Provide the [X, Y] coordinate of the cell's center where the given text is located.  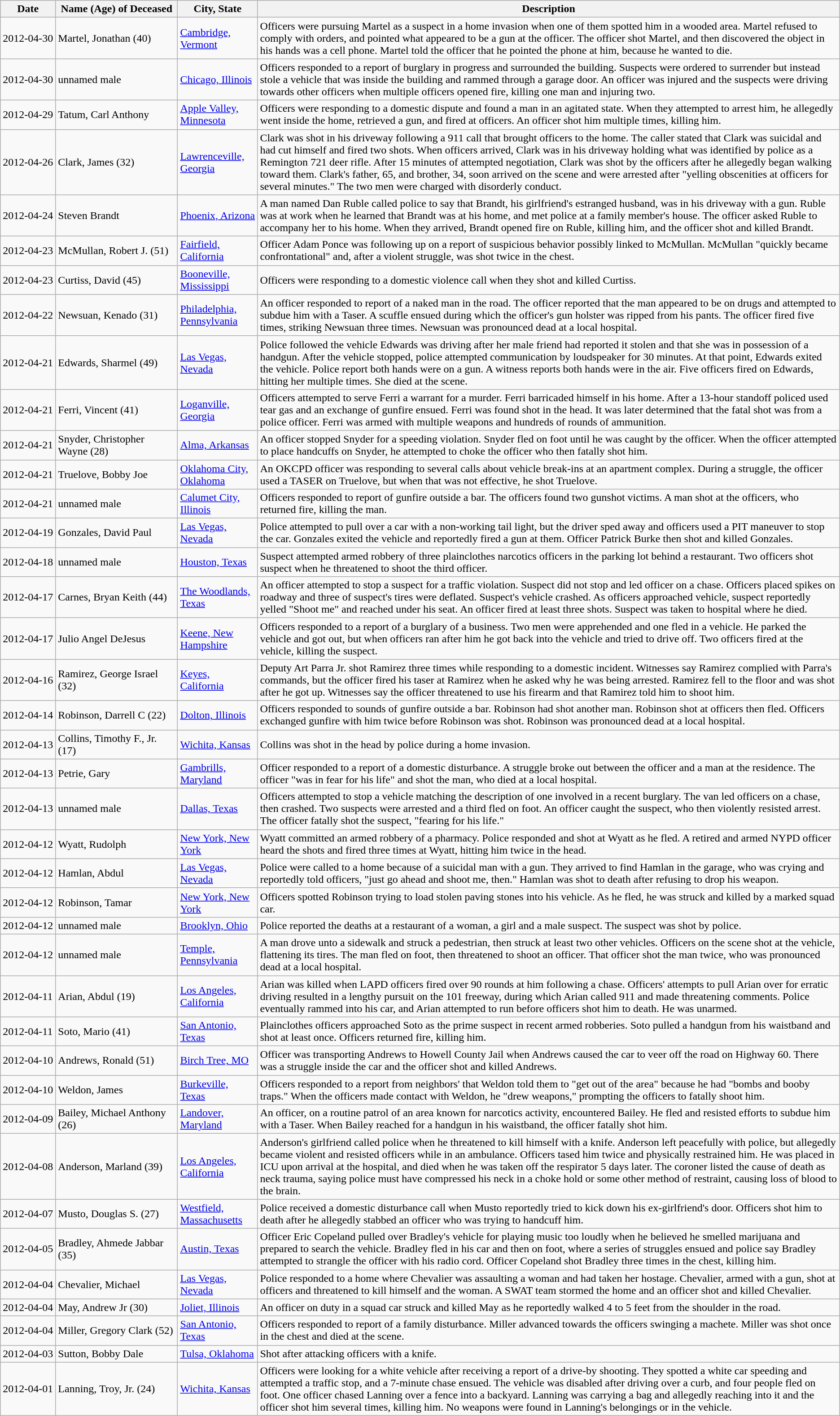
Sutton, Bobby Dale [117, 1354]
2012-04-10 [28, 1090]
Alma, Arkansas [218, 445]
Tatum, Carl Anthony [117, 115]
Officers spotted Robinson trying to load stolen paving stones into his vehicle. As he fled, he was struck and killed by a marked squad car. [548, 902]
Westfield, Massachusetts [218, 1214]
Soto, Mario (41) [117, 1031]
Name (Age) of Deceased [117, 9]
Martel, Jonathan (40) [117, 38]
Houston, Texas [218, 562]
Temple, Pennsylvania [218, 955]
2012-04-29 [28, 115]
Cambridge, Vermont [218, 38]
2012-04-19 [28, 533]
Snyder, Christopher Wayne (28) [117, 445]
2012-04-16 [28, 680]
2012‑04‑30 [28, 38]
City, State [218, 9]
2012-04-26 [28, 162]
Dallas, Texas [218, 809]
Officers were responding to a domestic violence call when they shot and killed Curtiss. [548, 280]
Curtiss, David (45) [117, 280]
2012-04-01 [28, 1389]
Phoenix, Arizona [218, 215]
Dolton, Illinois [218, 715]
Birch Tree, MO [218, 1061]
Booneville, Mississippi [218, 280]
2012-04-30 [28, 79]
Robinson, Darrell C (22) [117, 715]
Musto, Douglas S. (27) [117, 1214]
2012-04-24 [28, 215]
Philadelphia, Pennsylvania [218, 315]
Robinson, Tamar [117, 902]
2012-04-07 [28, 1214]
Edwards, Sharmel (49) [117, 363]
Burkeville, Texas [218, 1090]
2012-04-22 [28, 315]
Brooklyn, Ohio [218, 925]
Arian, Abdul (19) [117, 996]
Anderson, Marland (39) [117, 1166]
An officer on duty in a squad car struck and killed May as he reportedly walked 4 to 5 feet from the shoulder in the road. [548, 1307]
Newsuan, Kenado (31) [117, 315]
Collins, Timothy F., Jr. (17) [117, 744]
Gambrills, Maryland [218, 774]
Weldon, James [117, 1090]
Gonzales, David Paul [117, 533]
Description [548, 9]
May, Andrew Jr (30) [117, 1307]
Steven Brandt [117, 215]
Tulsa, Oklahoma [218, 1354]
Miller, Gregory Clark (52) [117, 1330]
Oklahoma City, Oklahoma [218, 474]
Clark, James (32) [117, 162]
2012-04-18 [28, 562]
Loganville, Georgia [218, 410]
Date [28, 9]
Ramirez, George Israel (32) [117, 680]
Chevalier, Michael [117, 1284]
2012-04-03 [28, 1354]
Truelove, Bobby Joe [117, 474]
Keene, New Hampshire [218, 639]
Keyes, California [218, 680]
Lawrenceville, Georgia [218, 162]
Police reported the deaths at a restaurant of a woman, a girl and a male suspect. The suspect was shot by police. [548, 925]
Wyatt, Rudolph [117, 844]
2012-04-05 [28, 1249]
Lanning, Troy, Jr. (24) [117, 1389]
2012-04-08 [28, 1166]
Chicago, Illinois [218, 79]
2012‑04‑10 [28, 1061]
McMullan, Robert J. (51) [117, 250]
Austin, Texas [218, 1249]
Landover, Maryland [218, 1119]
The Woodlands, Texas [218, 597]
2012-04-09 [28, 1119]
Apple Valley, Minnesota [218, 115]
Shot after attacking officers with a knife. [548, 1354]
Calumet City, Illinois [218, 504]
Andrews, Ronald (51) [117, 1061]
Julio Angel DeJesus [117, 639]
2012-04-14 [28, 715]
Ferri, Vincent (41) [117, 410]
Bailey, Michael Anthony (26) [117, 1119]
Fairfield, California [218, 250]
Collins was shot in the head by police during a home invasion. [548, 744]
Joliet, Illinois [218, 1307]
Carnes, Bryan Keith (44) [117, 597]
Petrie, Gary [117, 774]
Bradley, Ahmede Jabbar (35) [117, 1249]
Hamlan, Abdul [117, 873]
